Capture the cell that displays the provided text and extract its (X, Y) central coordinate. 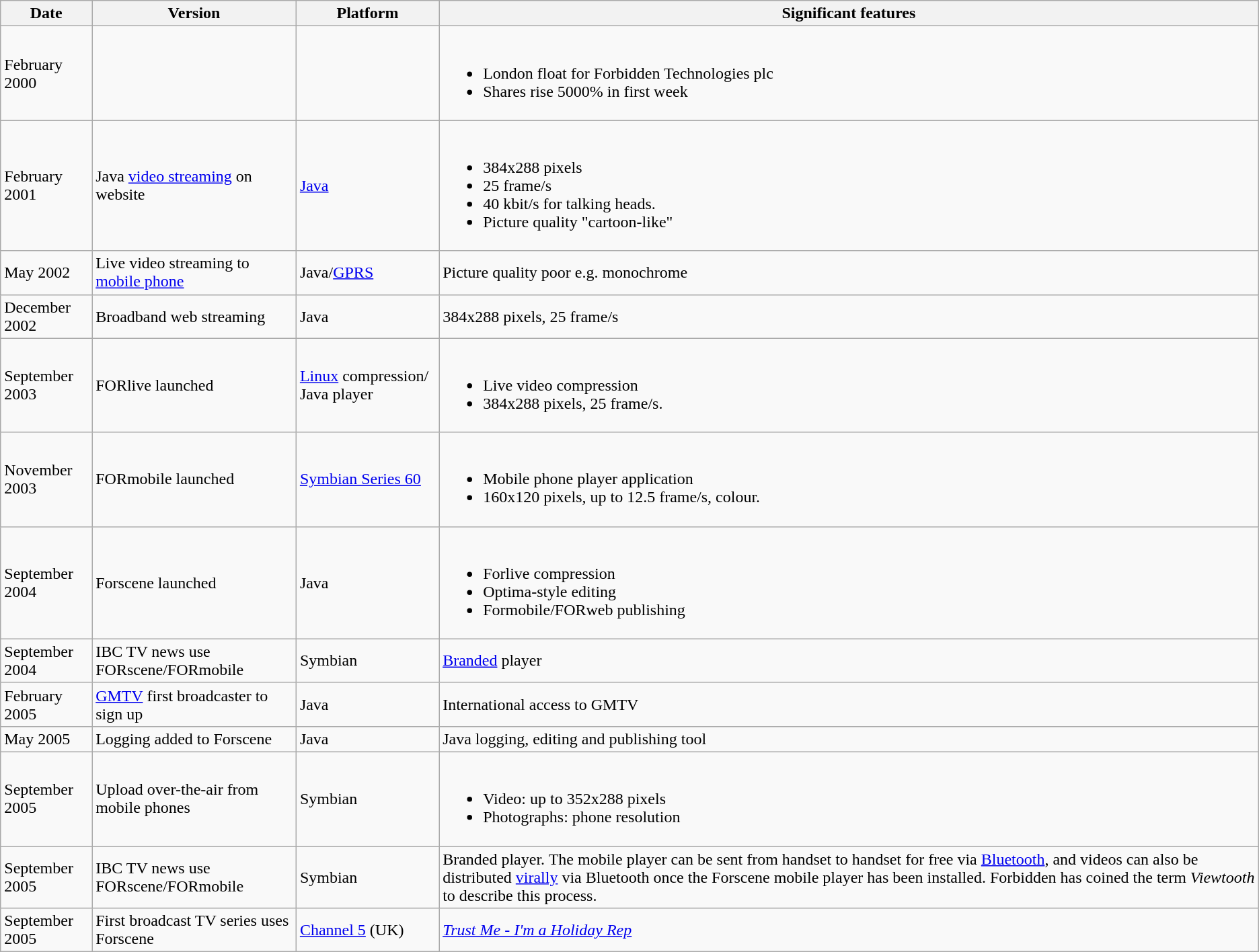
Trust Me - I'm a Holiday Rep (849, 930)
November 2003 (46, 479)
GMTV first broadcaster to sign up (194, 705)
February 2001 (46, 186)
Video: up to 352x288 pixelsPhotographs: phone resolution (849, 799)
Broadband web streaming (194, 316)
Live video streaming to mobile phone (194, 273)
Java logging, editing and publishing tool (849, 739)
Forscene launched (194, 582)
Channel 5 (UK) (367, 930)
London float for Forbidden Technologies plcShares rise 5000% in first week (849, 73)
FORlive launched (194, 385)
Date (46, 13)
Picture quality poor e.g. monochrome (849, 273)
Live video compression384x288 pixels, 25 frame/s. (849, 385)
FORmobile launched (194, 479)
Upload over-the-air from mobile phones (194, 799)
Symbian Series 60 (367, 479)
First broadcast TV series uses Forscene (194, 930)
Linux compression/ Java player (367, 385)
384x288 pixels25 frame/s40 kbit/s for talking heads.Picture quality "cartoon-like" (849, 186)
Logging added to Forscene (194, 739)
May 2002 (46, 273)
International access to GMTV (849, 705)
Branded player (849, 660)
Mobile phone player application160x120 pixels, up to 12.5 frame/s, colour. (849, 479)
Platform (367, 13)
February 2000 (46, 73)
Java video streaming on website (194, 186)
February 2005 (46, 705)
384x288 pixels, 25 frame/s (849, 316)
December 2002 (46, 316)
Significant features (849, 13)
September 2003 (46, 385)
Version (194, 13)
Java/GPRS (367, 273)
May 2005 (46, 739)
Forlive compressionOptima-style editingFormobile/FORweb publishing (849, 582)
